Determine the [X, Y] coordinate at the center of the cell enclosing the given text.  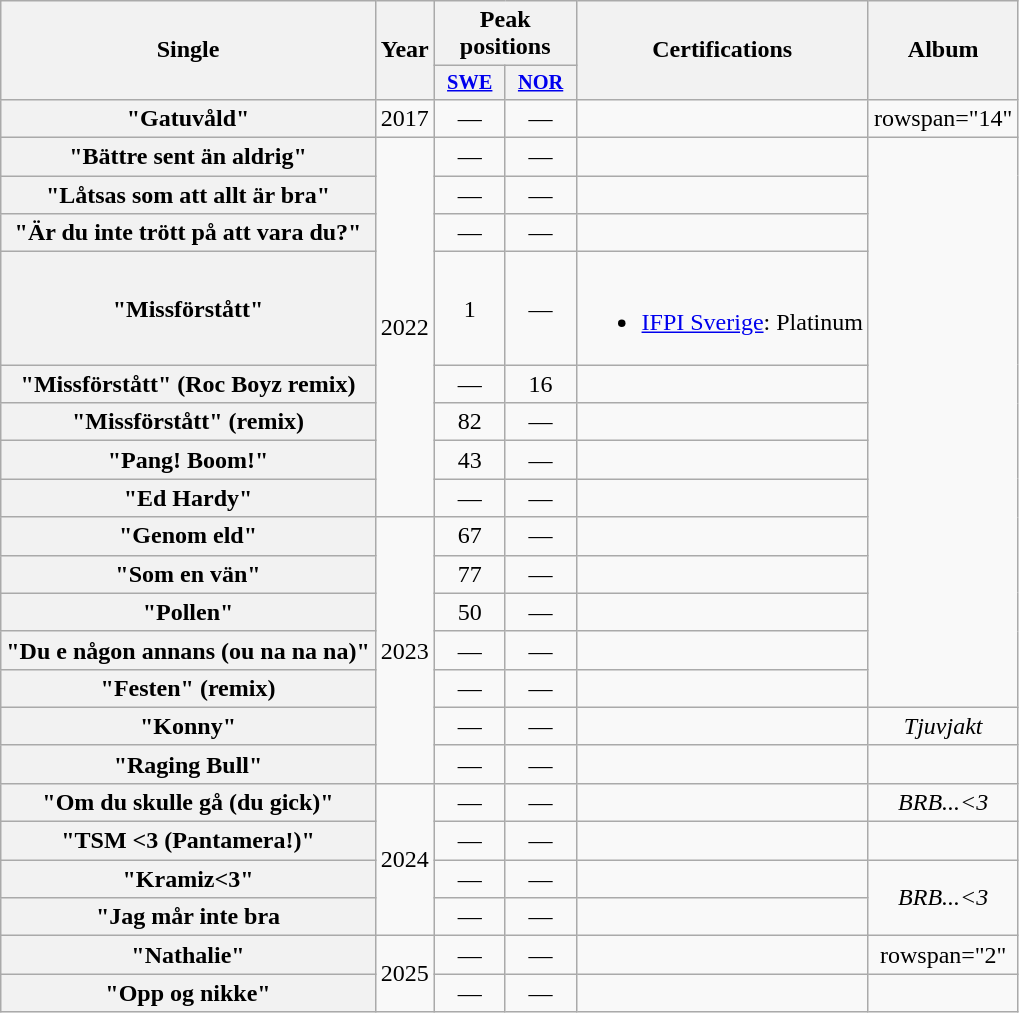
Year [404, 50]
"Du e någon annans (ou na na na)" [188, 650]
82 [470, 422]
"Opp og nikke" [188, 993]
"Jag mår inte bra [188, 917]
"Missförstått" (Roc Boyz remix) [188, 384]
Certifications [722, 50]
"TSM <3 (Pantamera!)" [188, 841]
2017 [404, 118]
50 [470, 612]
"Pollen" [188, 612]
2025 [404, 974]
"Festen" (remix) [188, 688]
Album [943, 50]
77 [470, 574]
16 [540, 384]
1 [470, 308]
"Missförstått" (remix) [188, 422]
"Pang! Boom!" [188, 460]
Peak positions [505, 34]
"Missförstått" [188, 308]
2023 [404, 650]
Single [188, 50]
Tjuvjakt [943, 726]
"Ed Hardy" [188, 498]
43 [470, 460]
"Raging Bull" [188, 764]
"Bättre sent än aldrig" [188, 157]
IFPI Sverige: Platinum [722, 308]
"Konny" [188, 726]
SWE [470, 83]
"Som en vän" [188, 574]
2022 [404, 328]
"Nathalie" [188, 955]
"Gatuvåld" [188, 118]
"Låtsas som att allt är bra" [188, 195]
"Om du skulle gå (du gick)" [188, 802]
NOR [540, 83]
67 [470, 536]
rowspan="2" [943, 955]
2024 [404, 859]
rowspan="14" [943, 118]
"Genom eld" [188, 536]
"Är du inte trött på att vara du?" [188, 233]
"Kramiz<3" [188, 879]
